Determine the [x, y] coordinate at the center of the cell enclosing the given text.  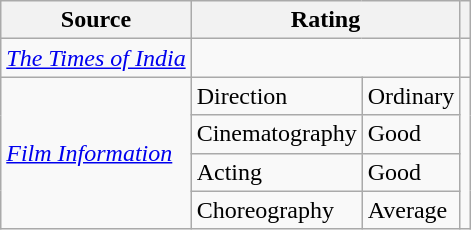
Acting [276, 172]
Direction [276, 96]
Source [96, 20]
Ordinary [411, 96]
Choreography [276, 210]
Cinematography [276, 134]
Rating [326, 20]
The Times of India [96, 58]
Film Information [96, 153]
Average [411, 210]
